Scan for the cell matching the given text and deliver its [X, Y] coordinate at center. 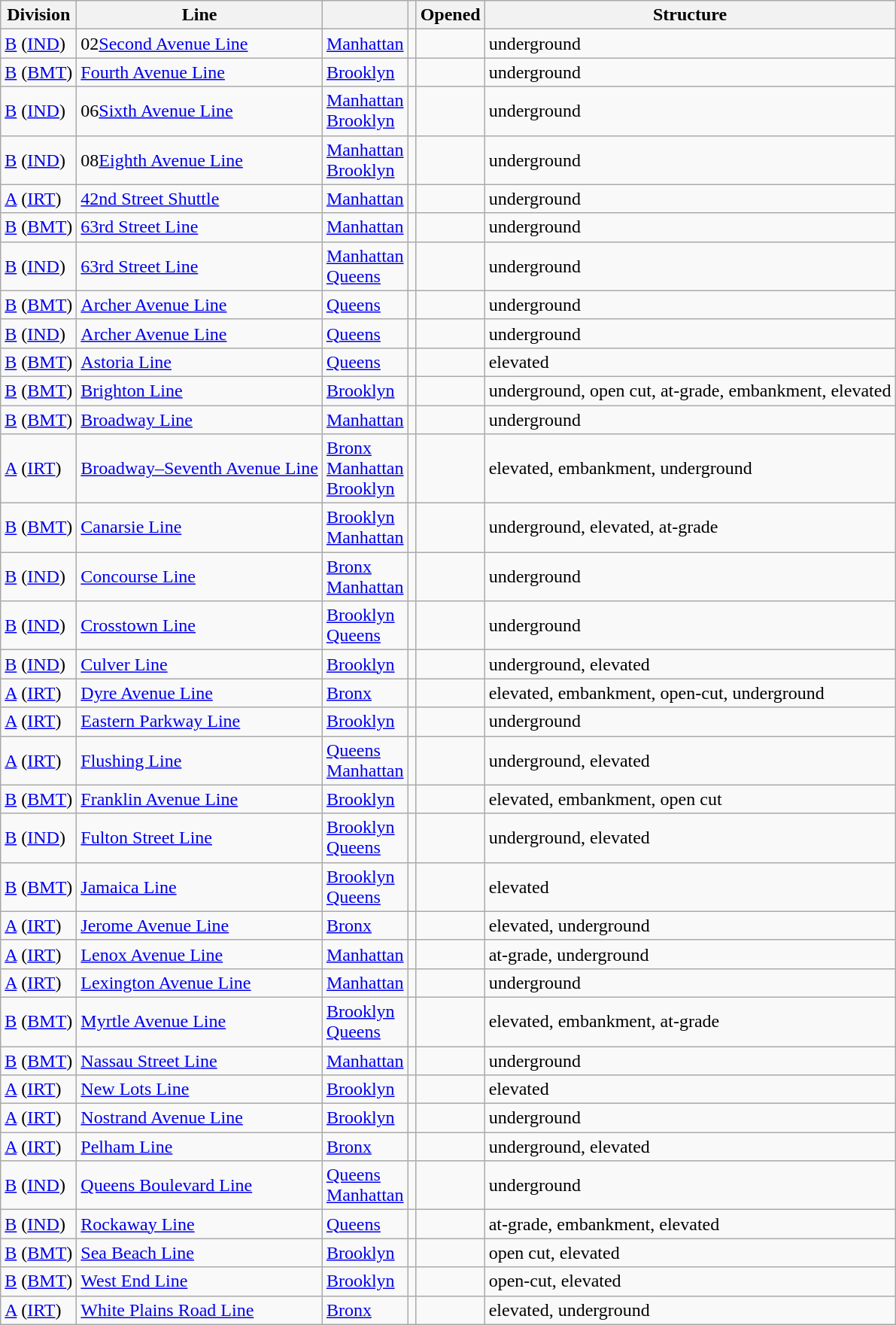
underground, open cut, at-grade, embankment, elevated [690, 391]
Lenox Avenue Line [200, 954]
Culver Line [200, 664]
42nd Street Shuttle [200, 199]
Crosstown Line [200, 626]
Line [200, 15]
Myrtle Avenue Line [200, 1022]
Lexington Avenue Line [200, 983]
elevated, embankment, open-cut, underground [690, 693]
White Plains Road Line [200, 1310]
Fulton Street Line [200, 838]
Concourse Line [200, 576]
Brighton Line [200, 391]
BronxManhattanBrooklyn [365, 469]
ManhattanQueens [365, 266]
at-grade, embankment, elevated [690, 1224]
Structure [690, 15]
Pelham Line [200, 1147]
Canarsie Line [200, 528]
BrooklynManhattan [365, 528]
Nassau Street Line [200, 1060]
Rockaway Line [200, 1224]
BronxManhattan [365, 576]
Queens Boulevard Line [200, 1186]
02Second Avenue Line [200, 44]
elevated, embankment, at-grade [690, 1022]
08Eighth Avenue Line [200, 160]
Franklin Avenue Line [200, 799]
elevated, embankment, underground [690, 469]
underground, elevated, at-grade [690, 528]
Opened [450, 15]
06Sixth Avenue Line [200, 111]
open cut, elevated [690, 1253]
Jamaica Line [200, 886]
at-grade, underground [690, 954]
open-cut, elevated [690, 1281]
Nostrand Avenue Line [200, 1118]
Fourth Avenue Line [200, 72]
Broadway Line [200, 419]
Flushing Line [200, 760]
Dyre Avenue Line [200, 693]
elevated, embankment, open cut [690, 799]
Division [39, 15]
Broadway–Seventh Avenue Line [200, 469]
Eastern Parkway Line [200, 722]
Sea Beach Line [200, 1253]
West End Line [200, 1281]
New Lots Line [200, 1089]
Jerome Avenue Line [200, 925]
Astoria Line [200, 362]
